Capture the cell that displays the provided text and extract its (X, Y) central coordinate. 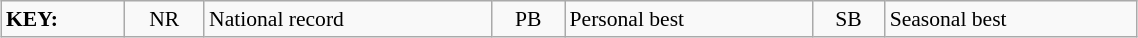
SB (848, 19)
PB (528, 19)
National record (348, 19)
Personal best (689, 19)
Seasonal best (1011, 19)
NR (164, 19)
KEY: (62, 19)
